Output the [x, y] coordinate of the center of the cell containing the given text.  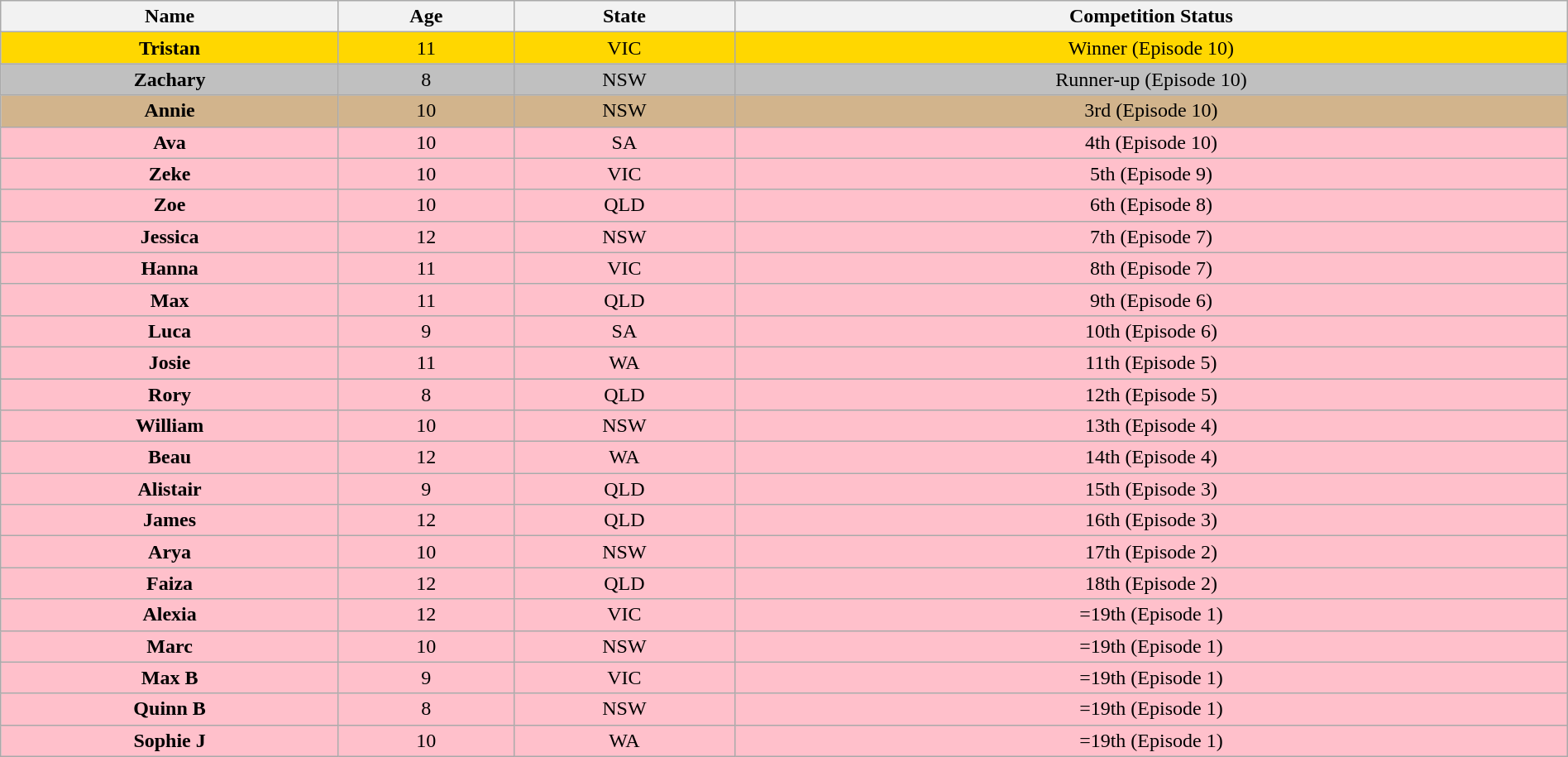
Jessica [170, 237]
13th (Episode 4) [1151, 426]
State [624, 17]
Zoe [170, 205]
5th (Episode 9) [1151, 174]
Max B [170, 678]
Beau [170, 458]
James [170, 520]
Ava [170, 142]
14th (Episode 4) [1151, 458]
Hanna [170, 268]
Zachary [170, 79]
Winner (Episode 10) [1151, 48]
Faiza [170, 583]
Tristan [170, 48]
15th (Episode 3) [1151, 489]
4th (Episode 10) [1151, 142]
Marc [170, 646]
Zeke [170, 174]
6th (Episode 8) [1151, 205]
Annie [170, 111]
Sophie J [170, 740]
7th (Episode 7) [1151, 237]
Runner-up (Episode 10) [1151, 79]
9th (Episode 6) [1151, 299]
8th (Episode 7) [1151, 268]
Alexia [170, 615]
Age [426, 17]
16th (Episode 3) [1151, 520]
Name [170, 17]
Competition Status [1151, 17]
Rory [170, 395]
Alistair [170, 489]
3rd (Episode 10) [1151, 111]
10th (Episode 6) [1151, 331]
Josie [170, 362]
Arya [170, 552]
Quinn B [170, 709]
11th (Episode 5) [1151, 362]
17th (Episode 2) [1151, 552]
Luca [170, 331]
Max [170, 299]
18th (Episode 2) [1151, 583]
12th (Episode 5) [1151, 395]
William [170, 426]
